For the text-containing cell, return its midpoint in (x, y) coordinate format. 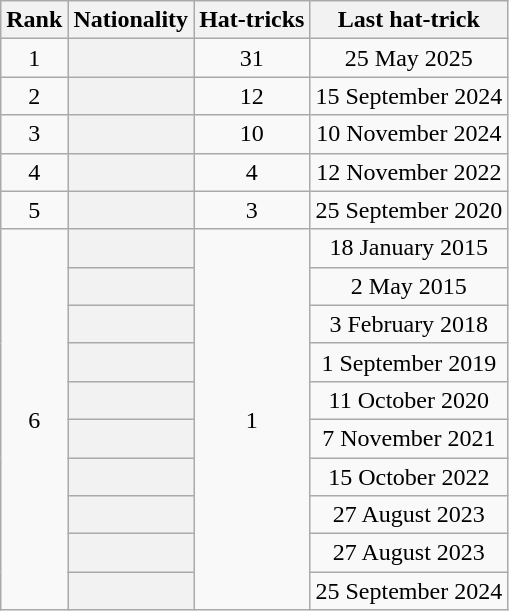
15 September 2024 (409, 96)
6 (34, 420)
2 (34, 96)
2 May 2015 (409, 286)
25 May 2025 (409, 58)
25 September 2020 (409, 210)
18 January 2015 (409, 248)
12 November 2022 (409, 172)
12 (252, 96)
Nationality (131, 20)
7 November 2021 (409, 438)
5 (34, 210)
Last hat-trick (409, 20)
1 September 2019 (409, 362)
10 November 2024 (409, 134)
Hat-tricks (252, 20)
25 September 2024 (409, 591)
11 October 2020 (409, 400)
31 (252, 58)
Rank (34, 20)
3 February 2018 (409, 324)
15 October 2022 (409, 477)
10 (252, 134)
